Locate the cell with the specified text and output its [X, Y] center coordinate. 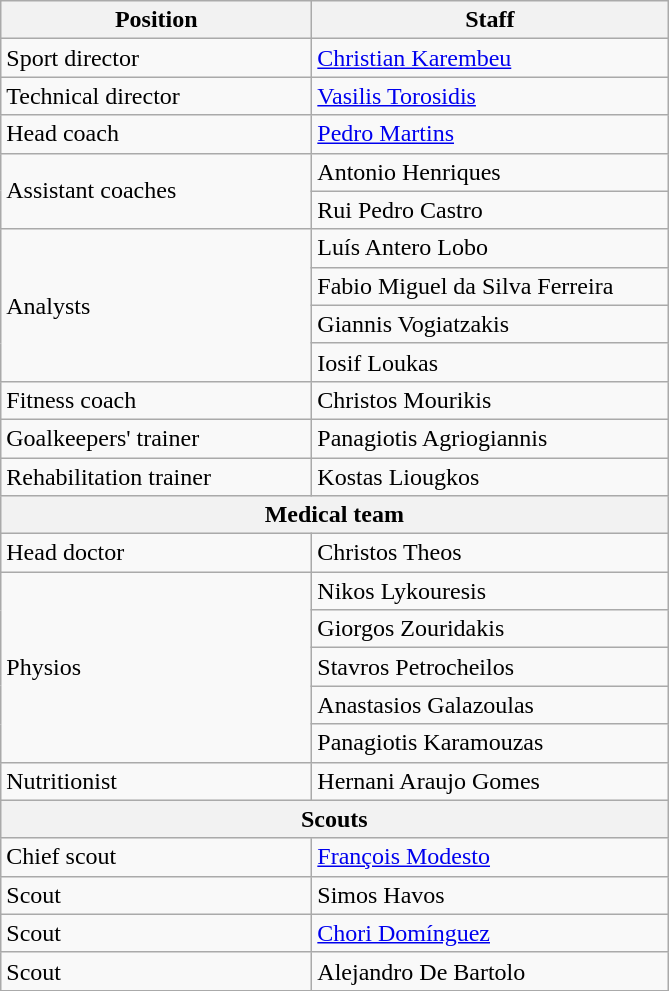
Alejandro De Bartolo [490, 971]
Analysts [156, 305]
Medical team [334, 515]
Kostas Liougkos [490, 477]
Antonio Henriques [490, 172]
Sport director [156, 58]
Rui Pedro Castro [490, 210]
Fabio Miguel da Silva Ferreira [490, 286]
Hernani Araujo Gomes [490, 781]
Technical director [156, 96]
Simos Havos [490, 895]
Giannis Vogiatzakis [490, 324]
Christos Mourikis [490, 400]
Christian Karembeu [490, 58]
Nutritionist [156, 781]
Scouts [334, 819]
Chori Domínguez [490, 933]
Chief scout [156, 857]
Staff [490, 20]
François Modesto [490, 857]
Position [156, 20]
Christos Theos [490, 553]
Iosif Loukas [490, 362]
Head coach [156, 134]
Anastasios Galazoulas [490, 705]
Rehabilitation trainer [156, 477]
Fitness coach [156, 400]
Luís Antero Lobo [490, 248]
Assistant coaches [156, 191]
Physios [156, 667]
Panagiotis Karamouzas [490, 743]
Head doctor [156, 553]
Giorgos Zouridakis [490, 629]
Panagiotis Agriogiannis [490, 438]
Pedro Martins [490, 134]
Stavros Petrocheilos [490, 667]
Goalkeepers' trainer [156, 438]
Vasilis Torosidis [490, 96]
Nikos Lykouresis [490, 591]
